Return the [x, y] coordinate for the center point of the cell that contains the specified text.  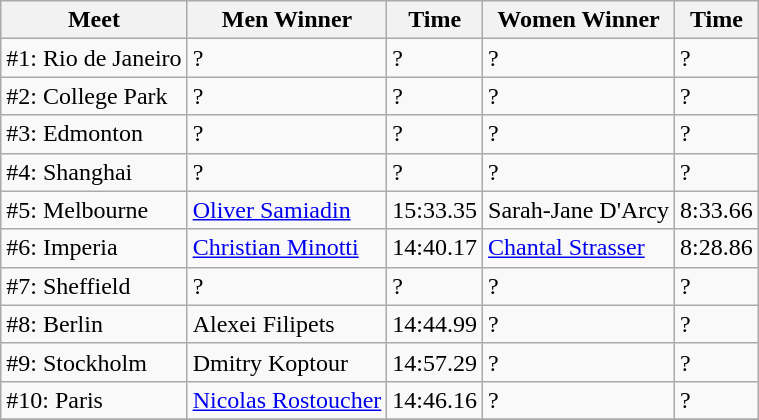
#5: Melbourne [94, 210]
#8: Berlin [94, 324]
14:44.99 [435, 324]
Men Winner [287, 20]
Chantal Strasser [579, 248]
14:40.17 [435, 248]
Oliver Samiadin [287, 210]
#2: College Park [94, 96]
#7: Sheffield [94, 286]
#6: Imperia [94, 248]
Women Winner [579, 20]
Christian Minotti [287, 248]
Sarah-Jane D'Arcy [579, 210]
#10: Paris [94, 400]
8:28.86 [717, 248]
#3: Edmonton [94, 134]
14:46.16 [435, 400]
Meet [94, 20]
8:33.66 [717, 210]
#4: Shanghai [94, 172]
#9: Stockholm [94, 362]
Alexei Filipets [287, 324]
14:57.29 [435, 362]
15:33.35 [435, 210]
Nicolas Rostoucher [287, 400]
Dmitry Koptour [287, 362]
#1: Rio de Janeiro [94, 58]
